From the cell containing the given text, extract its center point as [x, y] coordinate. 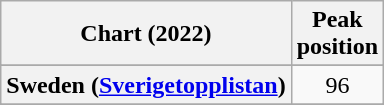
Chart (2022) [146, 34]
96 [337, 85]
Sweden (Sverigetopplistan) [146, 85]
Peakposition [337, 34]
